Detect which cell encompasses the target text, then output its (X, Y) center coordinate. 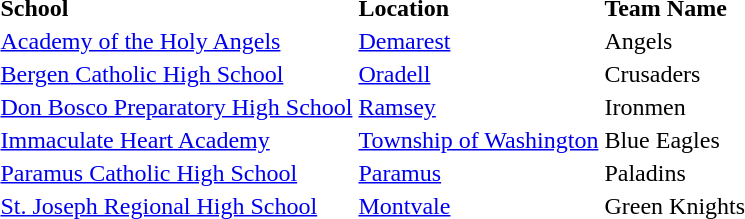
Demarest (478, 41)
Ramsey (478, 107)
Paramus (478, 173)
Oradell (478, 74)
Township of Washington (478, 140)
